Determine the (x, y) coordinate at the center of the cell enclosing the given text.  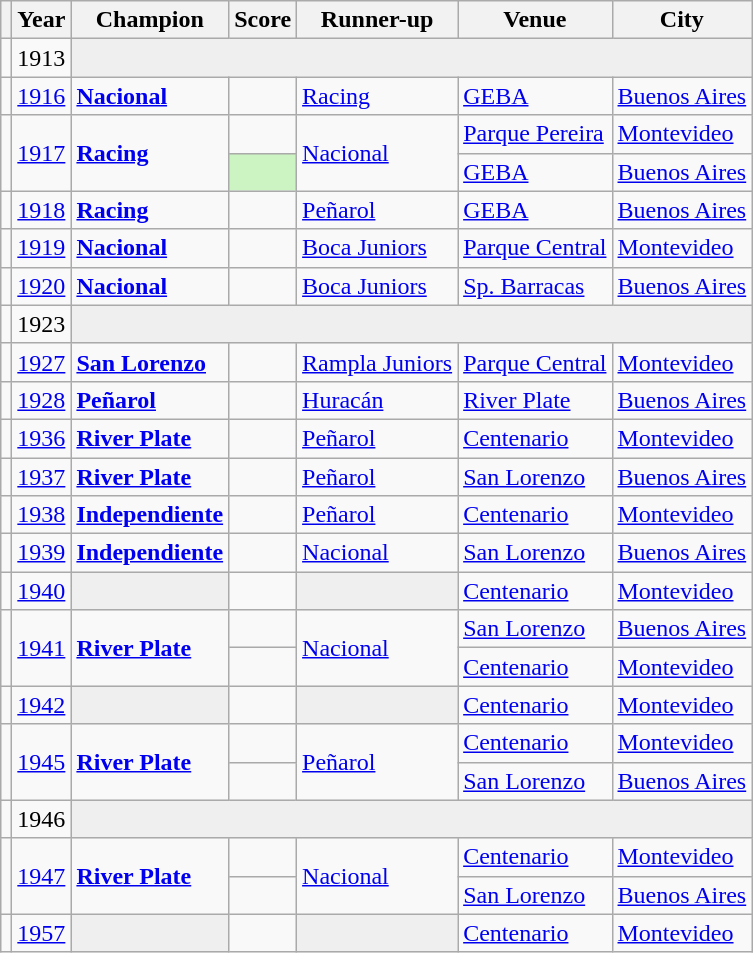
1920 (42, 286)
Venue (535, 20)
1919 (42, 248)
1923 (42, 324)
City (682, 20)
Parque Pereira (535, 134)
1936 (42, 438)
1939 (42, 553)
1917 (42, 153)
Score (263, 20)
Huracán (378, 400)
Rampla Juniors (378, 362)
1957 (42, 933)
Year (42, 20)
1916 (42, 96)
1945 (42, 762)
1940 (42, 591)
Runner-up (378, 20)
1927 (42, 362)
Sp. Barracas (535, 286)
Champion (150, 20)
1946 (42, 819)
1937 (42, 477)
1938 (42, 515)
1942 (42, 705)
1913 (42, 58)
1941 (42, 648)
1947 (42, 876)
1918 (42, 210)
1928 (42, 400)
